Return [X, Y] of the center of cell containing provided text 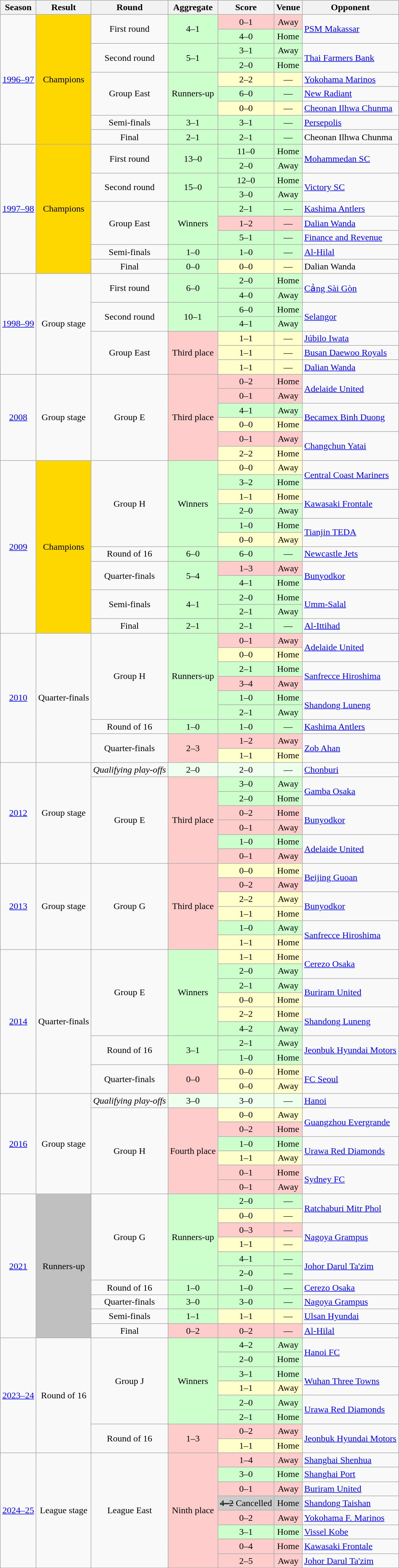
Becamex Binh Duong [351, 417]
2023–24 [18, 1395]
3–4 [246, 683]
10–1 [193, 317]
11–0 [246, 151]
Persepolis [351, 122]
Season [18, 8]
Yokohama F. Marinos [351, 1517]
Shanghai Shenhua [351, 1460]
League East [130, 1510]
2–5 [246, 1561]
Changchun Yatai [351, 446]
Ulsan Hyundai [351, 1316]
Ratchaburi Mitr Phol [351, 1208]
Al-Ittihad [351, 626]
2012 [18, 813]
Ninth place [193, 1510]
Tianjin TEDA [351, 532]
New Radiant [351, 94]
Victory SC [351, 187]
Score [246, 8]
Beijing Guoan [351, 877]
Venue [288, 8]
5–4 [193, 575]
2008 [18, 417]
Finance and Revenue [351, 238]
2021 [18, 1266]
Umm-Salal [351, 604]
Shanghai Port [351, 1474]
Result [63, 8]
Busan Daewoo Royals [351, 353]
Vissel Kobe [351, 1532]
PSM Makassar [351, 29]
13–0 [193, 158]
1–4 [246, 1460]
1997–98 [18, 209]
Zob Ahan [351, 748]
Gamba Osaka [351, 791]
Central Coast Mariners [351, 475]
Shandong Taishan [351, 1503]
0–3 [246, 1230]
Wuhan Three Towns [351, 1381]
2016 [18, 1144]
2–3 [193, 748]
FC Seoul [351, 1079]
Hanoi FC [351, 1352]
0–4 [246, 1546]
Yokohama Marinos [351, 79]
Round [130, 8]
2014 [18, 1022]
2024–25 [18, 1510]
2009 [18, 547]
Group J [130, 1381]
Chonburi [351, 770]
League stage [63, 1510]
2013 [18, 906]
Newcastle Jets [351, 554]
Mohammedan SC [351, 158]
Hanoi [351, 1101]
Cảng Sài Gòn [351, 288]
Aggregate [193, 8]
Sydney FC [351, 1180]
Thai Farmers Bank [351, 58]
12–0 [246, 180]
15–0 [193, 187]
1998–99 [18, 324]
Opponent [351, 8]
3–2 [246, 482]
Fourth place [193, 1151]
1996–97 [18, 79]
Guangzhou Evergrande [351, 1122]
4–2 Cancelled [246, 1503]
Selangor [351, 317]
Júbilo Iwata [351, 338]
2010 [18, 698]
